Determine the [x, y] coordinate at the center of the cell enclosing the given text.  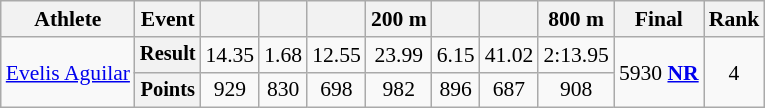
4 [734, 72]
687 [510, 90]
Event [168, 19]
Athlete [68, 19]
830 [283, 90]
Final [659, 19]
12.55 [336, 55]
Result [168, 55]
41.02 [510, 55]
698 [336, 90]
200 m [399, 19]
Points [168, 90]
800 m [576, 19]
2:13.95 [576, 55]
Evelis Aguilar [68, 72]
982 [399, 90]
6.15 [456, 55]
896 [456, 90]
14.35 [230, 55]
908 [576, 90]
23.99 [399, 55]
929 [230, 90]
Rank [734, 19]
5930 NR [659, 72]
1.68 [283, 55]
